Search for the cell housing the specified text and yield its [x, y] center coordinate. 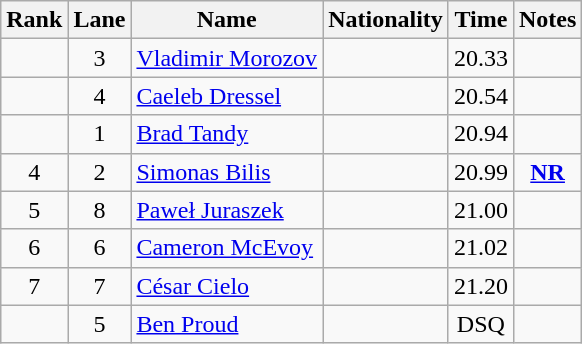
Caeleb Dressel [227, 96]
Paweł Juraszek [227, 210]
Vladimir Morozov [227, 58]
8 [100, 210]
20.33 [480, 58]
Nationality [386, 20]
Time [480, 20]
21.20 [480, 286]
2 [100, 172]
20.94 [480, 134]
Ben Proud [227, 324]
Cameron McEvoy [227, 248]
Name [227, 20]
3 [100, 58]
Rank [34, 20]
20.99 [480, 172]
César Cielo [227, 286]
21.00 [480, 210]
NR [547, 172]
21.02 [480, 248]
20.54 [480, 96]
DSQ [480, 324]
Lane [100, 20]
Brad Tandy [227, 134]
Simonas Bilis [227, 172]
1 [100, 134]
Notes [547, 20]
